Return (X, Y) of the center of cell containing provided text 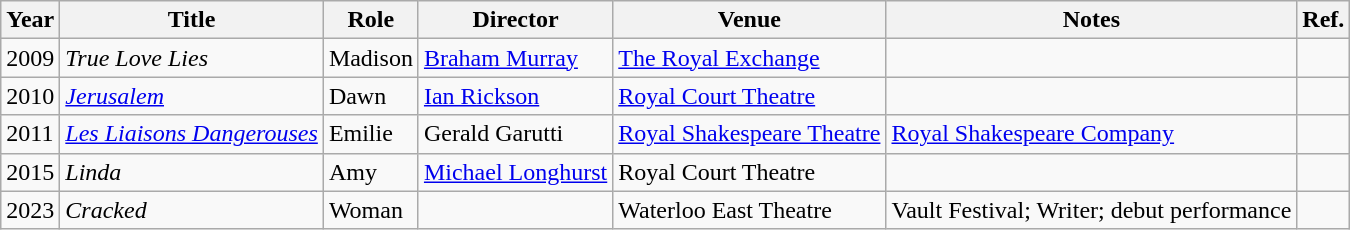
True Love Lies (192, 58)
Madison (370, 58)
Emilie (370, 134)
Venue (750, 20)
Vault Festival; Writer; debut performance (1092, 210)
Royal Shakespeare Company (1092, 134)
Title (192, 20)
2009 (30, 58)
Michael Longhurst (515, 172)
Year (30, 20)
Amy (370, 172)
Notes (1092, 20)
Les Liaisons Dangerouses (192, 134)
Director (515, 20)
Gerald Garutti (515, 134)
2011 (30, 134)
The Royal Exchange (750, 58)
Dawn (370, 96)
Jerusalem (192, 96)
2023 (30, 210)
2015 (30, 172)
Ref. (1324, 20)
Cracked (192, 210)
Linda (192, 172)
Role (370, 20)
Woman (370, 210)
Braham Murray (515, 58)
2010 (30, 96)
Waterloo East Theatre (750, 210)
Ian Rickson (515, 96)
Royal Shakespeare Theatre (750, 134)
